Return (X, Y) of the center of cell containing provided text 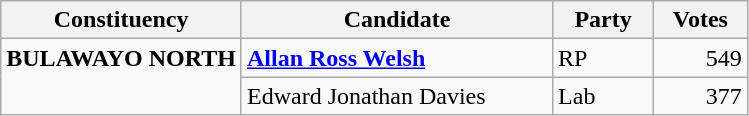
Allan Ross Welsh (396, 58)
549 (701, 58)
Constituency (122, 20)
Votes (701, 20)
377 (701, 96)
BULAWAYO NORTH (122, 77)
Party (604, 20)
Candidate (396, 20)
Edward Jonathan Davies (396, 96)
Lab (604, 96)
RP (604, 58)
